For the text-containing cell, return its midpoint in [X, Y] coordinate format. 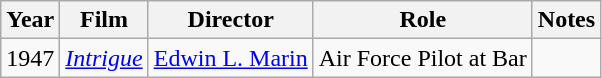
Role [422, 20]
Edwin L. Marin [230, 58]
1947 [30, 58]
Intrigue [104, 58]
Air Force Pilot at Bar [422, 58]
Year [30, 20]
Film [104, 20]
Director [230, 20]
Notes [566, 20]
